Pinpoint the cell where the given text exists, returning its (x, y) midpoint coordinate. 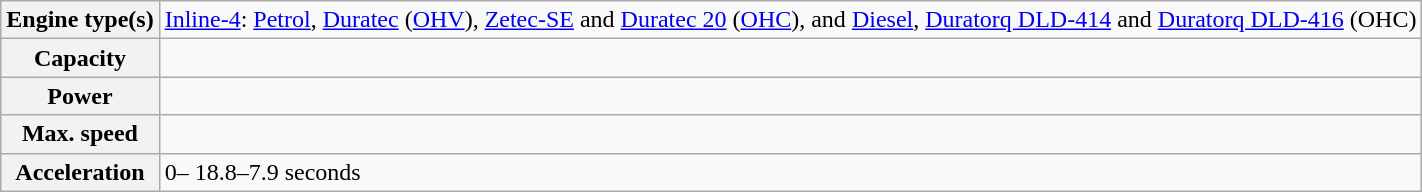
0– 18.8–7.9 seconds (790, 172)
Engine type(s) (80, 20)
Power (80, 96)
Inline-4: Petrol, Duratec (OHV), Zetec-SE and Duratec 20 (OHC), and Diesel, Duratorq DLD-414 and Duratorq DLD-416 (OHC) (790, 20)
Max. speed (80, 134)
Acceleration (80, 172)
Capacity (80, 58)
